Detect which cell encompasses the target text, then output its (x, y) center coordinate. 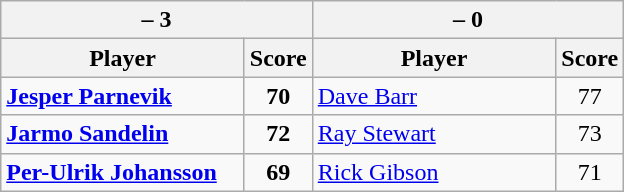
69 (278, 172)
Jesper Parnevik (123, 96)
Per-Ulrik Johansson (123, 172)
Dave Barr (434, 96)
72 (278, 134)
73 (590, 134)
Rick Gibson (434, 172)
Ray Stewart (434, 134)
77 (590, 96)
– 0 (468, 20)
71 (590, 172)
– 3 (157, 20)
Jarmo Sandelin (123, 134)
70 (278, 96)
